Find where the given text appears and provide that cell's center as (x, y) coordinate. 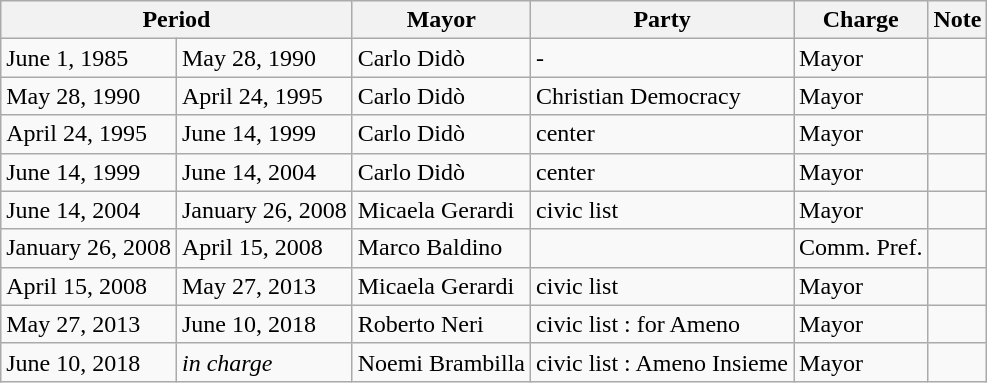
in charge (264, 362)
Note (958, 20)
Party (662, 20)
Period (176, 20)
Christian Democracy (662, 96)
Marco Baldino (441, 248)
civic list : Ameno Insieme (662, 362)
Noemi Brambilla (441, 362)
Comm. Pref. (861, 248)
June 1, 1985 (89, 58)
civic list : for Ameno (662, 324)
Charge (861, 20)
- (662, 58)
Roberto Neri (441, 324)
